Find where the given text appears and provide that cell's center as (X, Y) coordinate. 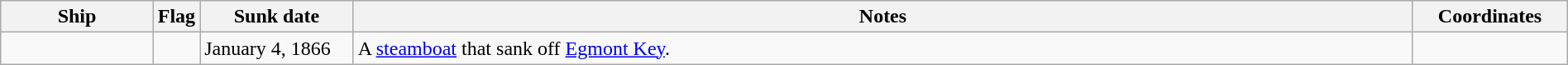
Ship (77, 17)
Sunk date (277, 17)
A steamboat that sank off Egmont Key. (883, 48)
January 4, 1866 (277, 48)
Notes (883, 17)
Flag (176, 17)
Coordinates (1490, 17)
